Pinpoint the cell where the given text exists, returning its [X, Y] midpoint coordinate. 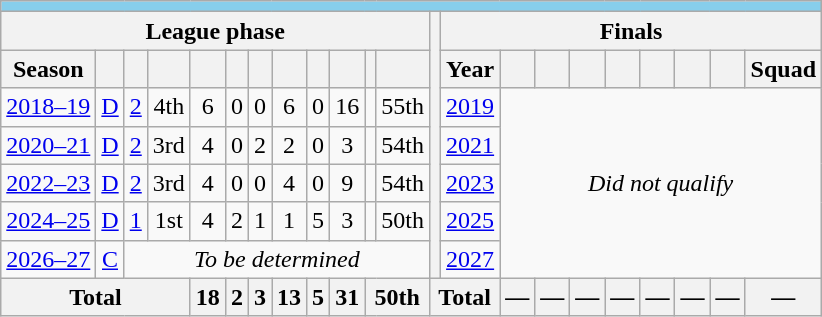
2027 [470, 259]
Finals [632, 31]
16 [348, 107]
2018–19 [48, 107]
2023 [470, 183]
Year [470, 69]
1st [168, 221]
13 [290, 297]
18 [208, 297]
2022–23 [48, 183]
Squad [783, 69]
2024–25 [48, 221]
C [110, 259]
2019 [470, 107]
2021 [470, 145]
2020–21 [48, 145]
Did not qualify [661, 183]
Season [48, 69]
9 [348, 183]
31 [348, 297]
League phase [216, 31]
55th [403, 107]
2026–27 [48, 259]
4th [168, 107]
To be determined [276, 259]
2025 [470, 221]
